Identify which cell holds the provided text, then report its [X, Y] central coordinate. 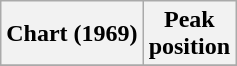
Peakposition [189, 34]
Chart (1969) [72, 34]
